Extract the (x, y) coordinate from the center of the cell holding the provided text.  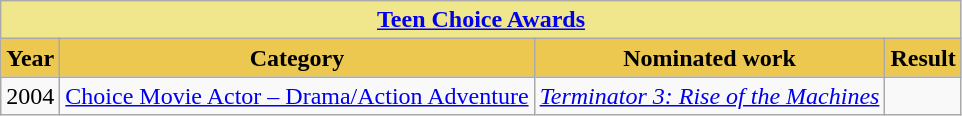
Result (923, 58)
Choice Movie Actor – Drama/Action Adventure (297, 96)
Nominated work (710, 58)
Terminator 3: Rise of the Machines (710, 96)
Category (297, 58)
Teen Choice Awards (482, 20)
Year (30, 58)
2004 (30, 96)
